Output the [x, y] coordinate of the center of the cell containing the given text.  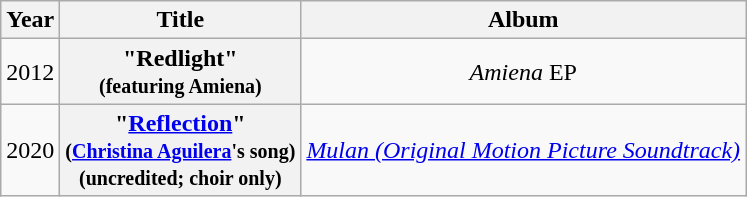
"Redlight"(featuring Amiena) [180, 72]
Amiena EP [524, 72]
"Reflection"(Christina Aguilera's song)(uncredited; choir only) [180, 150]
2012 [30, 72]
2020 [30, 150]
Album [524, 20]
Title [180, 20]
Year [30, 20]
Mulan (Original Motion Picture Soundtrack) [524, 150]
